Provide the (X, Y) coordinate of the cell's center where the given text is located.  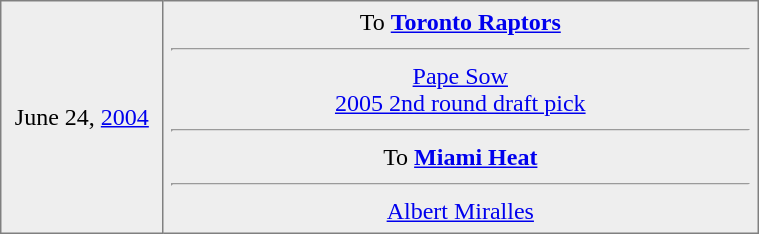
June 24, 2004 (82, 117)
To Toronto RaptorsPape Sow2005 2nd round draft pickTo Miami HeatAlbert Miralles (460, 117)
